Identify which cell holds the provided text, then report its [x, y] central coordinate. 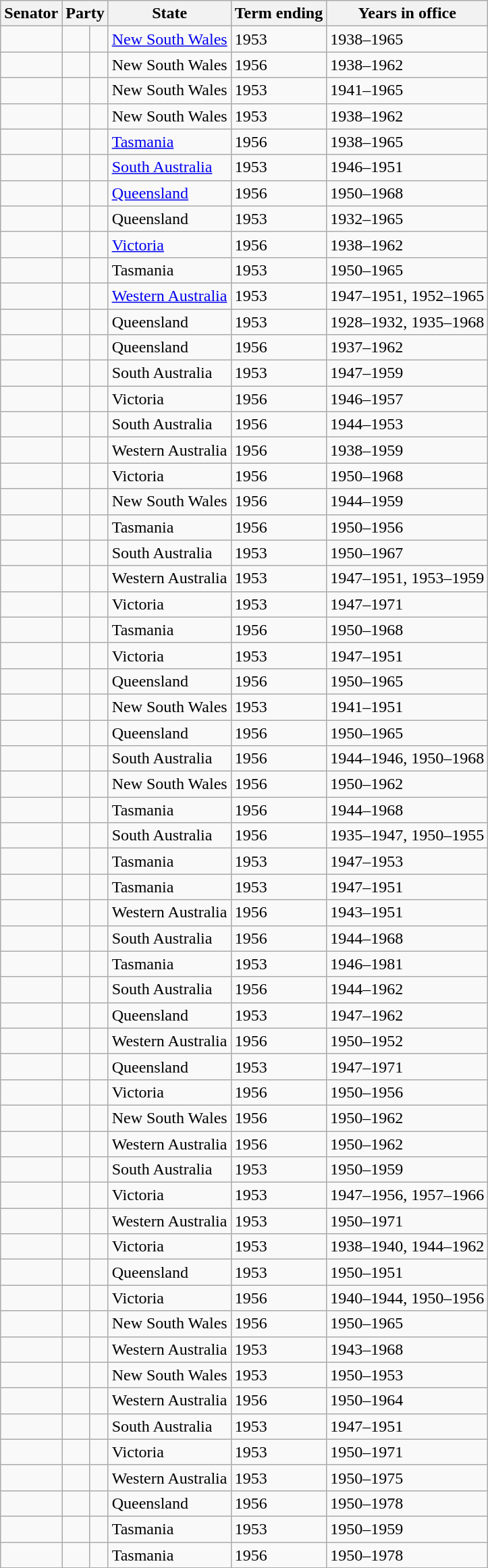
1944–1953 [408, 425]
1950–1967 [408, 553]
Senator [31, 13]
1947–1951, 1953–1959 [408, 578]
1940–1944, 1950–1956 [408, 1298]
1950–1964 [408, 1401]
1947–1956, 1957–1966 [408, 1195]
1941–1951 [408, 707]
1941–1965 [408, 90]
1947–1951, 1952–1965 [408, 296]
1938–1940, 1944–1962 [408, 1247]
1932–1965 [408, 219]
1935–1947, 1950–1955 [408, 836]
1943–1968 [408, 1349]
1946–1957 [408, 399]
Party [85, 13]
1950–1951 [408, 1272]
1946–1981 [408, 964]
1947–1959 [408, 373]
1944–1946, 1950–1968 [408, 759]
1950–1975 [408, 1478]
1950–1953 [408, 1375]
1947–1953 [408, 861]
1938–1959 [408, 450]
1944–1959 [408, 502]
1947–1962 [408, 1015]
1950–1952 [408, 1041]
1943–1951 [408, 913]
1928–1932, 1935–1968 [408, 322]
Years in office [408, 13]
1946–1951 [408, 167]
1944–1962 [408, 990]
State [169, 13]
1937–1962 [408, 348]
Term ending [279, 13]
